Provide the (X, Y) coordinate of the cell's center where the given text is located.  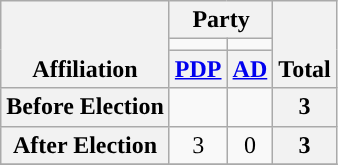
PDP (198, 69)
AD (250, 69)
Affiliation (86, 44)
Party (220, 20)
0 (250, 145)
After Election (86, 145)
Total (305, 44)
Before Election (86, 107)
